Find where the given text appears and provide that cell's center as [X, Y] coordinate. 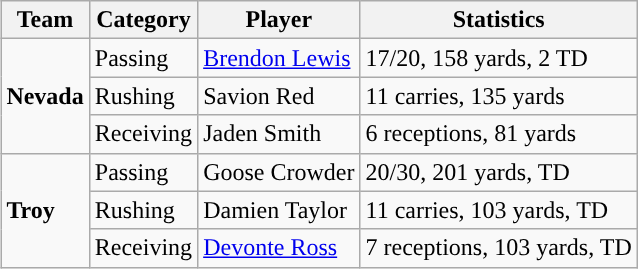
Devonte Ross [279, 248]
Team [45, 20]
Savion Red [279, 96]
11 carries, 135 yards [498, 96]
6 receptions, 81 yards [498, 134]
Troy [45, 210]
Statistics [498, 20]
7 receptions, 103 yards, TD [498, 248]
11 carries, 103 yards, TD [498, 210]
17/20, 158 yards, 2 TD [498, 58]
Category [143, 20]
Nevada [45, 96]
Damien Taylor [279, 210]
Brendon Lewis [279, 58]
Jaden Smith [279, 134]
Player [279, 20]
20/30, 201 yards, TD [498, 172]
Goose Crowder [279, 172]
